Output the [x, y] coordinate of the center of the cell containing the given text.  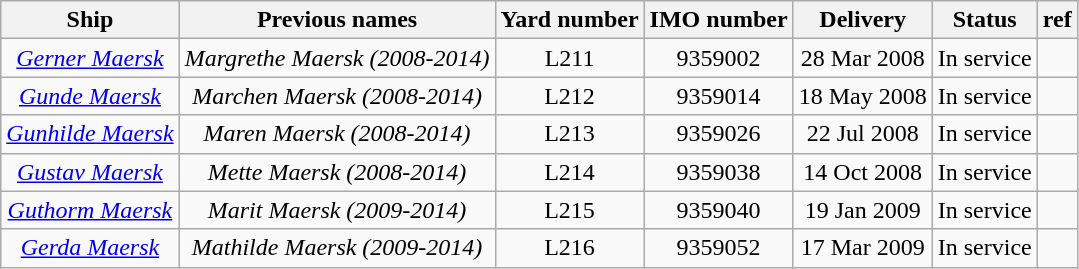
Status [984, 20]
Margrethe Maersk (2008-2014) [337, 58]
L211 [570, 58]
Ship [90, 20]
Guthorm Maersk [90, 210]
Marchen Maersk (2008-2014) [337, 96]
Delivery [862, 20]
L212 [570, 96]
Gerda Maersk [90, 248]
Gunhilde Maersk [90, 134]
19 Jan 2009 [862, 210]
22 Jul 2008 [862, 134]
9359002 [718, 58]
Gunde Maersk [90, 96]
9359026 [718, 134]
IMO number [718, 20]
L214 [570, 172]
L213 [570, 134]
9359052 [718, 248]
Gerner Maersk [90, 58]
ref [1057, 20]
28 Mar 2008 [862, 58]
Gustav Maersk [90, 172]
Mette Maersk (2008-2014) [337, 172]
Maren Maersk (2008-2014) [337, 134]
9359038 [718, 172]
Yard number [570, 20]
14 Oct 2008 [862, 172]
18 May 2008 [862, 96]
9359040 [718, 210]
Marit Maersk (2009-2014) [337, 210]
L215 [570, 210]
9359014 [718, 96]
Previous names [337, 20]
17 Mar 2009 [862, 248]
Mathilde Maersk (2009-2014) [337, 248]
L216 [570, 248]
